For the text-containing cell, return its midpoint in [x, y] coordinate format. 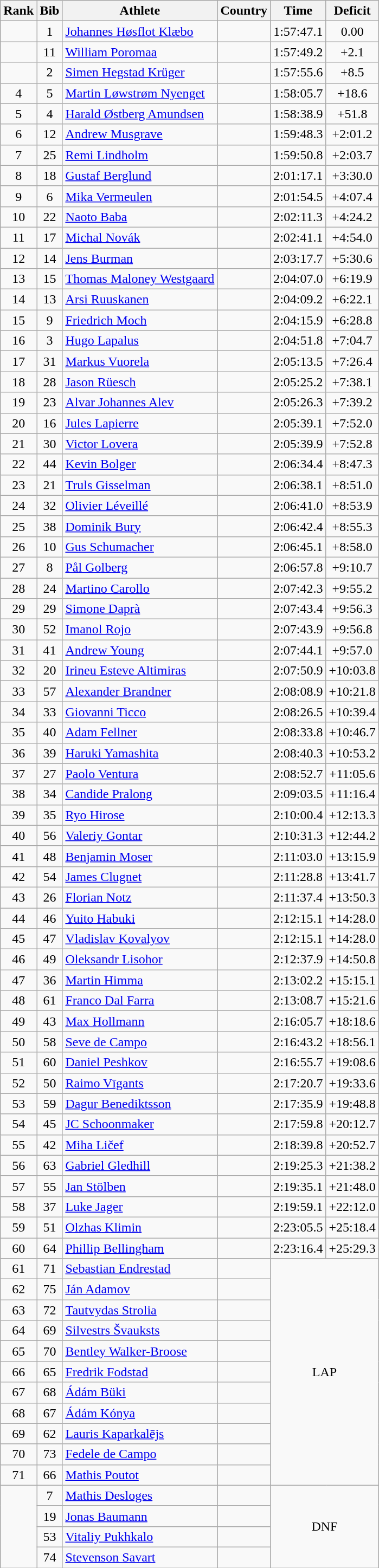
2:04:07.0 [298, 279]
2:01:17.1 [298, 176]
2:05:39.9 [298, 444]
1:57:47.1 [298, 31]
2:06:42.4 [298, 526]
+15:21.6 [352, 1001]
Giovanni Ticco [140, 712]
Hugo Lapalus [140, 341]
Martino Carollo [140, 588]
+7:52.8 [352, 444]
2:07:42.3 [298, 588]
+25:29.3 [352, 1248]
+10:03.8 [352, 671]
+9:55.2 [352, 588]
2:06:45.1 [298, 547]
2:06:34.4 [298, 464]
Deficit [352, 11]
Simen Hegstad Krüger [140, 73]
+4:24.2 [352, 217]
Paolo Ventura [140, 774]
Imanol Rojo [140, 630]
+7:38.1 [352, 382]
James Clugnet [140, 877]
+6:28.8 [352, 320]
Gus Schumacher [140, 547]
Lauris Kaparkalējs [140, 1434]
2:06:57.8 [298, 567]
Mathis Desloges [140, 1495]
+19:08.6 [352, 1062]
+8:58.0 [352, 547]
Luke Jager [140, 1207]
1:58:38.9 [298, 114]
Phillip Bellingham [140, 1248]
2:08:40.3 [298, 753]
Country [244, 11]
+8:47.3 [352, 464]
Andrew Young [140, 650]
Arsi Ruuskanen [140, 300]
Naoto Baba [140, 217]
+13:50.3 [352, 897]
Time [298, 11]
2:11:28.8 [298, 877]
1:59:48.3 [298, 134]
0.00 [352, 31]
Simone Daprà [140, 609]
2:05:13.5 [298, 361]
Jason Rüesch [140, 382]
2:05:39.1 [298, 423]
+10:53.2 [352, 753]
2:17:20.7 [298, 1083]
2:17:59.8 [298, 1124]
Valeriy Gontar [140, 835]
1:57:55.6 [298, 73]
2:13:02.2 [298, 980]
+8:51.0 [352, 485]
+13:15.9 [352, 856]
Benjamin Moser [140, 856]
2:04:09.2 [298, 300]
+20:52.7 [352, 1145]
+13:41.7 [352, 877]
2:23:05.5 [298, 1227]
Gustaf Berglund [140, 176]
Dominik Bury [140, 526]
Haruki Yamashita [140, 753]
Vitaliy Pukhkalo [140, 1537]
+9:57.0 [352, 650]
Fredrik Fodstad [140, 1372]
Ryo Hirose [140, 815]
Olivier Léveillé [140, 506]
Raimo Vīgants [140, 1083]
Johannes Høsflot Klæbo [140, 31]
Florian Notz [140, 897]
2:02:11.3 [298, 217]
+9:56.3 [352, 609]
2:05:26.3 [298, 403]
2:03:17.7 [298, 258]
Dagur Benediktsson [140, 1104]
Gabriel Gledhill [140, 1165]
75 [50, 1290]
Pål Golberg [140, 567]
+9:56.8 [352, 630]
2:10:31.3 [298, 835]
+7:26.4 [352, 361]
Ádám Büki [140, 1392]
+10:39.4 [352, 712]
2:06:41.0 [298, 506]
Mathis Poutot [140, 1475]
+6:19.9 [352, 279]
2:12:37.9 [298, 960]
LAP [325, 1372]
+25:18.4 [352, 1227]
2:08:08.9 [298, 691]
Adam Fellner [140, 733]
+7:52.0 [352, 423]
2:06:38.1 [298, 485]
+18:56.1 [352, 1042]
+19:33.6 [352, 1083]
Stevenson Savart [140, 1557]
+21:48.0 [352, 1186]
Silvestrs Švauksts [140, 1331]
Mika Vermeulen [140, 196]
2:18:39.8 [298, 1145]
Seve de Campo [140, 1042]
Michal Novák [140, 237]
+7:39.2 [352, 403]
+11:05.6 [352, 774]
2:02:41.1 [298, 237]
Jan Stölben [140, 1186]
DNF [325, 1526]
Martin Løwstrøm Nyenget [140, 93]
Martin Himma [140, 980]
2:08:26.5 [298, 712]
73 [50, 1454]
2:13:08.7 [298, 1001]
Victor Lovera [140, 444]
+3:30.0 [352, 176]
+10:46.7 [352, 733]
3 [50, 341]
1:58:05.7 [298, 93]
Vladislav Kovalyov [140, 939]
Irineu Esteve Altimiras [140, 671]
Harald Østberg Amundsen [140, 114]
Athlete [140, 11]
2:04:51.8 [298, 341]
2:01:54.5 [298, 196]
+14:50.8 [352, 960]
+2.1 [352, 52]
+8.5 [352, 73]
+4:07.4 [352, 196]
2:07:44.1 [298, 650]
2:10:00.4 [298, 815]
2:19:59.1 [298, 1207]
Fedele de Campo [140, 1454]
Bentley Walker-Broose [140, 1351]
+4:54.0 [352, 237]
+2:03.7 [352, 155]
2:11:37.4 [298, 897]
2:16:05.7 [298, 1021]
+21:38.2 [352, 1165]
Tautvydas Strolia [140, 1310]
Andrew Musgrave [140, 134]
Thomas Maloney Westgaard [140, 279]
Jonas Baumann [140, 1516]
Jules Lapierre [140, 423]
Alexander Brandner [140, 691]
+15:15.1 [352, 980]
2:16:55.7 [298, 1062]
1:59:50.8 [298, 155]
2:19:25.3 [298, 1165]
Olzhas Klimin [140, 1227]
+7:04.7 [352, 341]
+12:13.3 [352, 815]
Franco Dal Farra [140, 1001]
+18:18.6 [352, 1021]
Max Hollmann [140, 1021]
+8:55.3 [352, 526]
2:08:33.8 [298, 733]
Miha Ličef [140, 1145]
+11:16.4 [352, 794]
74 [50, 1557]
1:57:49.2 [298, 52]
2:23:16.4 [298, 1248]
+9:10.7 [352, 567]
2:05:25.2 [298, 382]
2:17:35.9 [298, 1104]
+10:21.8 [352, 691]
Daniel Peshkov [140, 1062]
Remi Lindholm [140, 155]
2:07:50.9 [298, 671]
2:07:43.4 [298, 609]
+2:01.2 [352, 134]
+20:12.7 [352, 1124]
Rank [18, 11]
Jens Burman [140, 258]
Truls Gisselman [140, 485]
Bib [50, 11]
Sebastian Endrestad [140, 1269]
2:11:03.0 [298, 856]
+6:22.1 [352, 300]
+5:30.6 [352, 258]
Yuito Habuki [140, 918]
Kevin Bolger [140, 464]
72 [50, 1310]
2:16:43.2 [298, 1042]
Ján Adamov [140, 1290]
Ádám Kónya [140, 1413]
+18.6 [352, 93]
+19:48.8 [352, 1104]
2:09:03.5 [298, 794]
William Poromaa [140, 52]
+12:44.2 [352, 835]
2:07:43.9 [298, 630]
Candide Pralong [140, 794]
Markus Vuorela [140, 361]
Oleksandr Lisohor [140, 960]
+51.8 [352, 114]
Alvar Johannes Alev [140, 403]
2:04:15.9 [298, 320]
2:08:52.7 [298, 774]
Friedrich Moch [140, 320]
JC Schoonmaker [140, 1124]
2 [50, 73]
2:19:35.1 [298, 1186]
1 [50, 31]
+22:12.0 [352, 1207]
+8:53.9 [352, 506]
